Determine the [X, Y] coordinate at the center of the cell enclosing the given text.  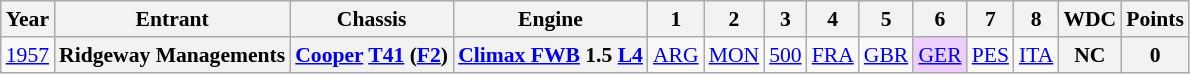
GBR [886, 55]
3 [786, 19]
Entrant [172, 19]
2 [734, 19]
8 [1036, 19]
WDC [1090, 19]
1 [676, 19]
GER [940, 55]
FRA [833, 55]
Climax FWB 1.5 L4 [550, 55]
MON [734, 55]
ITA [1036, 55]
5 [886, 19]
NC [1090, 55]
PES [990, 55]
1957 [28, 55]
Points [1155, 19]
Year [28, 19]
Cooper T41 (F2) [372, 55]
7 [990, 19]
Engine [550, 19]
4 [833, 19]
0 [1155, 55]
Chassis [372, 19]
Ridgeway Managements [172, 55]
500 [786, 55]
6 [940, 19]
ARG [676, 55]
